Search for the cell housing the specified text and yield its [x, y] center coordinate. 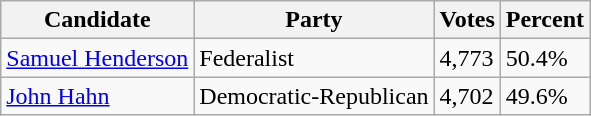
49.6% [544, 96]
50.4% [544, 58]
Party [314, 20]
Votes [467, 20]
Federalist [314, 58]
Samuel Henderson [98, 58]
Democratic-Republican [314, 96]
John Hahn [98, 96]
Percent [544, 20]
4,773 [467, 58]
Candidate [98, 20]
4,702 [467, 96]
